Output the (x, y) coordinate of the center of the cell containing the given text.  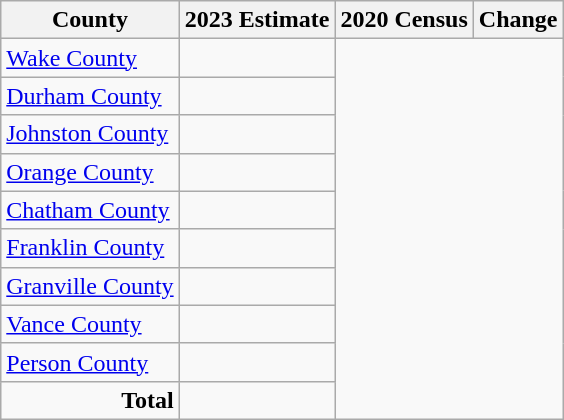
Chatham County (90, 210)
Total (90, 400)
Orange County (90, 172)
Person County (90, 362)
Change (518, 20)
2020 Census (404, 20)
2023 Estimate (257, 20)
Vance County (90, 324)
Granville County (90, 286)
Wake County (90, 58)
Johnston County (90, 134)
County (90, 20)
Franklin County (90, 248)
Durham County (90, 96)
